From the cell containing the given text, extract its center point as (x, y) coordinate. 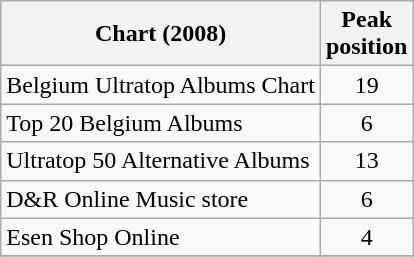
Esen Shop Online (161, 237)
4 (366, 237)
Ultratop 50 Alternative Albums (161, 161)
Belgium Ultratop Albums Chart (161, 85)
Top 20 Belgium Albums (161, 123)
13 (366, 161)
Peakposition (366, 34)
Chart (2008) (161, 34)
D&R Online Music store (161, 199)
19 (366, 85)
